Provide the [x, y] coordinate of the cell's center where the given text is located.  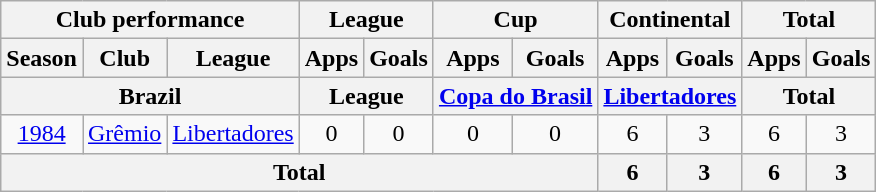
1984 [42, 134]
Grêmio [124, 134]
Brazil [150, 96]
Cup [515, 20]
Copa do Brasil [515, 96]
Continental [670, 20]
Club [124, 58]
Season [42, 58]
Club performance [150, 20]
